Scan for the cell matching the given text and deliver its [x, y] coordinate at center. 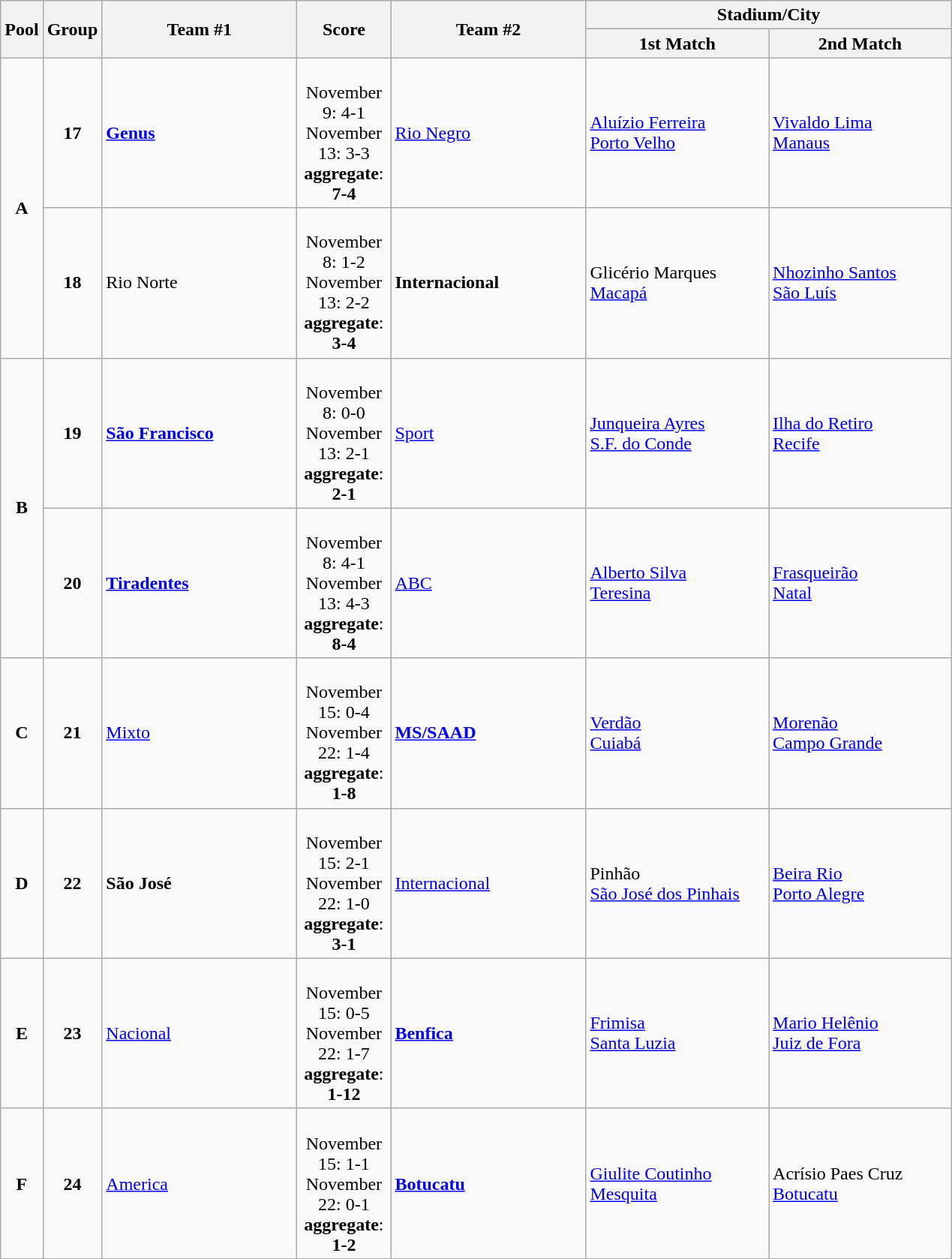
November 8: 4-1 November 13: 4-3 aggregate: 8-4 [344, 583]
D [22, 883]
Giulite Coutinho Mesquita [677, 1183]
Botucatu [488, 1183]
November 8: 1-2 November 13: 2-2 aggregate: 3-4 [344, 283]
November 8: 0-0 November 13: 2-1 aggregate: 2-1 [344, 433]
MS/SAAD [488, 733]
Mixto [200, 733]
Verdão Cuiabá [677, 733]
Team #2 [488, 29]
Aluízio Ferreira Porto Velho [677, 133]
A [22, 208]
Nhozinho Santos São Luís [860, 283]
F [22, 1183]
C [22, 733]
Morenão Campo Grande [860, 733]
Benfica [488, 1033]
23 [72, 1033]
E [22, 1033]
Group [72, 29]
São José [200, 883]
Beira Rio Porto Alegre [860, 883]
Genus [200, 133]
São Francisco [200, 433]
18 [72, 283]
Score [344, 29]
Pinhão São José dos Pinhais [677, 883]
November 15: 2-1 November 22: 1-0 aggregate: 3-1 [344, 883]
19 [72, 433]
Stadium/City [768, 15]
Alberto Silva Teresina [677, 583]
Rio Negro [488, 133]
Rio Norte [200, 283]
November 15: 0-5 November 22: 1-7 aggregate: 1-12 [344, 1033]
Nacional [200, 1033]
21 [72, 733]
Acrísio Paes Cruz Botucatu [860, 1183]
ABC [488, 583]
Vivaldo Lima Manaus [860, 133]
24 [72, 1183]
America [200, 1183]
Sport [488, 433]
1st Match [677, 44]
B [22, 508]
November 15: 0-4 November 22: 1-4 aggregate: 1-8 [344, 733]
November 9: 4-1 November 13: 3-3 aggregate: 7-4 [344, 133]
2nd Match [860, 44]
November 15: 1-1 November 22: 0-1 aggregate: 1-2 [344, 1183]
Glicério Marques Macapá [677, 283]
22 [72, 883]
20 [72, 583]
Tiradentes [200, 583]
Mario Helênio Juiz de Fora [860, 1033]
Junqueira Ayres S.F. do Conde [677, 433]
Team #1 [200, 29]
17 [72, 133]
Pool [22, 29]
Frasqueirão Natal [860, 583]
Ilha do Retiro Recife [860, 433]
Frimisa Santa Luzia [677, 1033]
